Determine the (X, Y) coordinate at the center of the cell enclosing the given text.  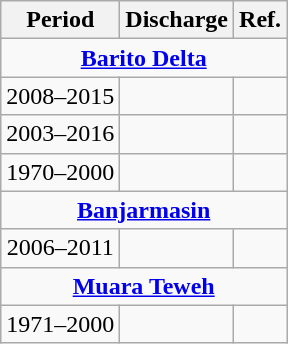
Ref. (260, 20)
2006–2011 (60, 248)
2003–2016 (60, 134)
Barito Delta (144, 58)
2008–2015 (60, 96)
Muara Teweh (144, 286)
1971–2000 (60, 324)
Period (60, 20)
Banjarmasin (144, 210)
1970–2000 (60, 172)
Discharge (177, 20)
